For the text-containing cell, return its midpoint in (X, Y) coordinate format. 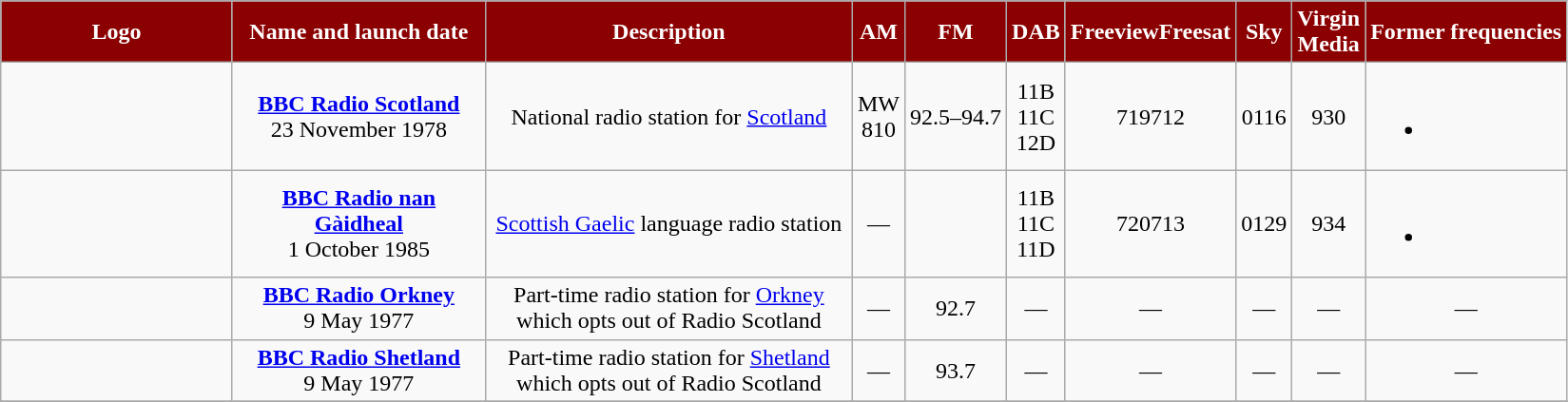
Logo (117, 32)
11B11C12D (1036, 116)
Part-time radio station for Shetland which opts out of Radio Scotland (668, 371)
BBC Radio Orkney9 May 1977 (358, 308)
93.7 (955, 371)
92.7 (955, 308)
Former frequencies (1466, 32)
FreeviewFreesat (1151, 32)
0129 (1265, 224)
719712 (1151, 116)
MW810 (879, 116)
92.5–94.7 (955, 116)
934 (1329, 224)
DAB (1036, 32)
720713 (1151, 224)
FM (955, 32)
Sky (1265, 32)
BBC Radio nan Gàidheal1 October 1985 (358, 224)
VirginMedia (1329, 32)
BBC Radio Shetland9 May 1977 (358, 371)
Name and launch date (358, 32)
National radio station for Scotland (668, 116)
930 (1329, 116)
AM (879, 32)
Description (668, 32)
0116 (1265, 116)
BBC Radio Scotland23 November 1978 (358, 116)
Part-time radio station for Orkney which opts out of Radio Scotland (668, 308)
11B11C11D (1036, 224)
Scottish Gaelic language radio station (668, 224)
